Return the (X, Y) coordinate for the center point of the cell that contains the specified text.  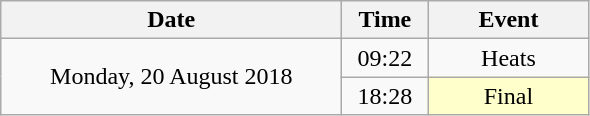
Event (508, 20)
09:22 (385, 58)
Date (172, 20)
Final (508, 96)
18:28 (385, 96)
Monday, 20 August 2018 (172, 77)
Time (385, 20)
Heats (508, 58)
